Search for the cell housing the specified text and yield its [X, Y] center coordinate. 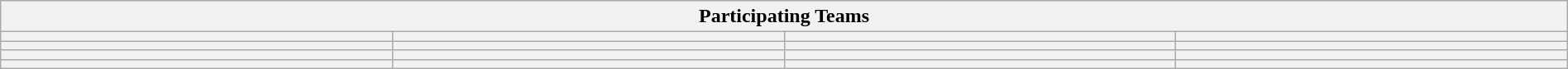
Participating Teams [784, 16]
